Determine the [X, Y] coordinate at the center of the cell enclosing the given text.  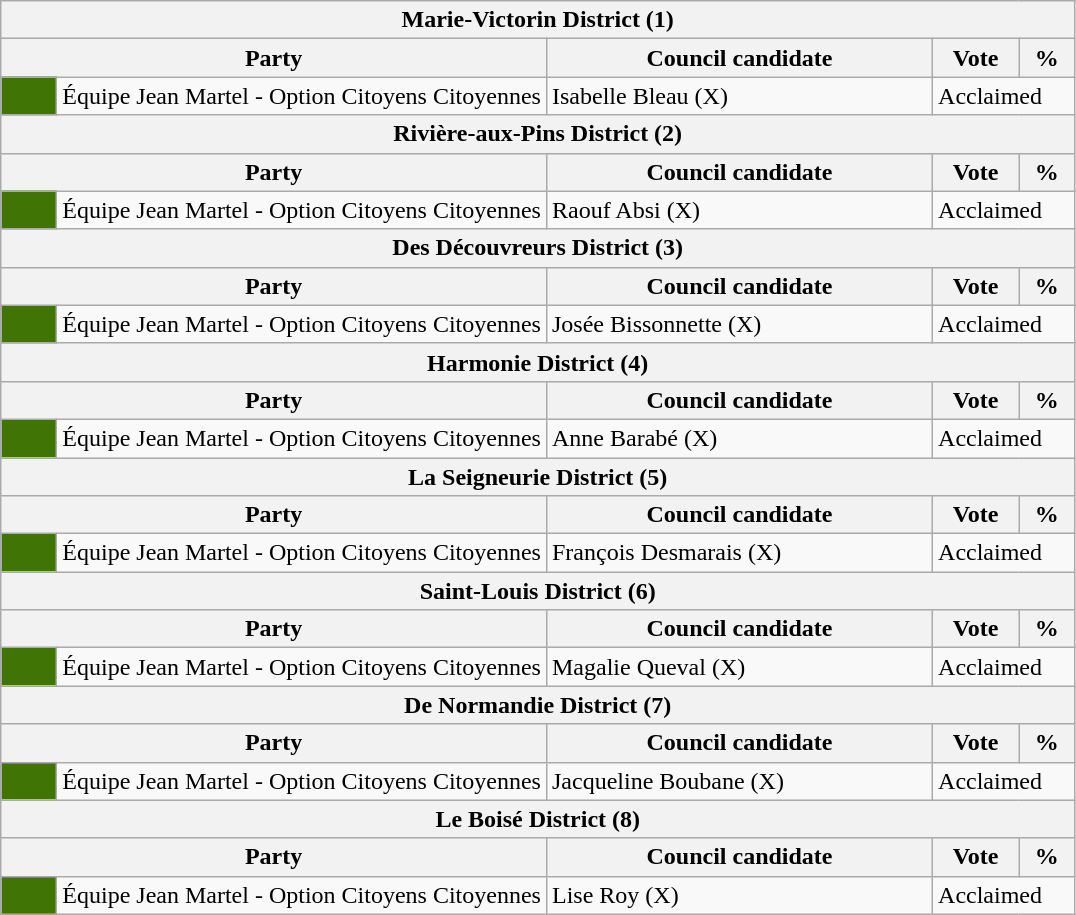
Isabelle Bleau (X) [739, 96]
Jacqueline Boubane (X) [739, 781]
Des Découvreurs District (3) [538, 248]
Le Boisé District (8) [538, 819]
Harmonie District (4) [538, 362]
Raouf Absi (X) [739, 210]
Marie-Victorin District (1) [538, 20]
Magalie Queval (X) [739, 667]
Saint-Louis District (6) [538, 591]
Anne Barabé (X) [739, 438]
Lise Roy (X) [739, 895]
Josée Bissonnette (X) [739, 324]
De Normandie District (7) [538, 705]
Rivière-aux-Pins District (2) [538, 134]
François Desmarais (X) [739, 553]
La Seigneurie District (5) [538, 477]
